Output the [X, Y] coordinate of the center of the cell containing the given text.  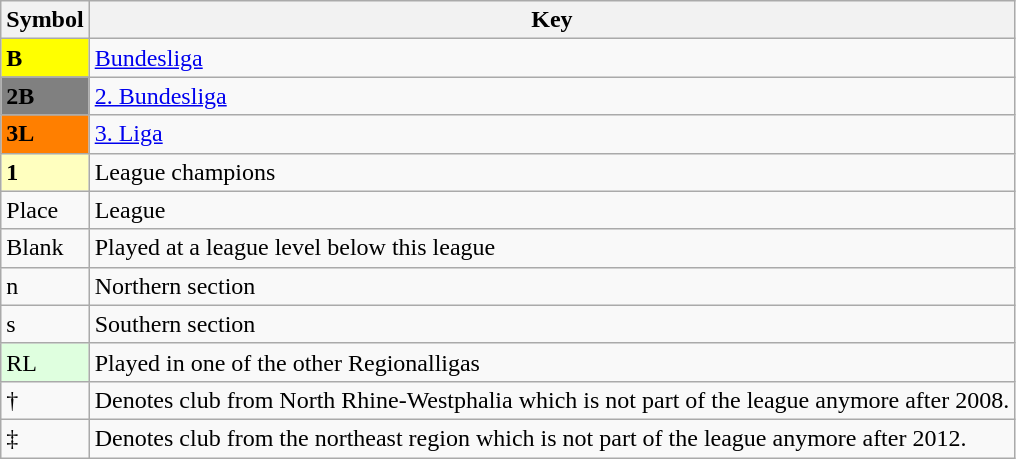
‡ [45, 438]
Denotes club from the northeast region which is not part of the league anymore after 2012. [552, 438]
Key [552, 20]
Symbol [45, 20]
Played in one of the other Regionalligas [552, 362]
Place [45, 210]
Blank [45, 248]
2. Bundesliga [552, 96]
2B [45, 96]
s [45, 324]
League [552, 210]
League champions [552, 172]
Played at a league level below this league [552, 248]
† [45, 400]
3. Liga [552, 134]
Denotes club from North Rhine-Westphalia which is not part of the league anymore after 2008. [552, 400]
B [45, 58]
Northern section [552, 286]
Bundesliga [552, 58]
RL [45, 362]
n [45, 286]
Southern section [552, 324]
1 [45, 172]
3L [45, 134]
